Find where the given text appears and provide that cell's center as [X, Y] coordinate. 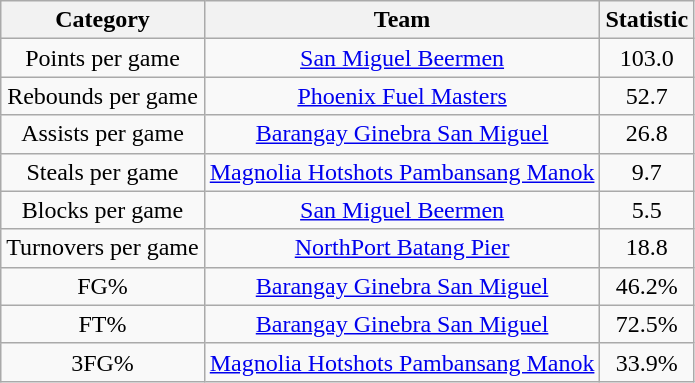
46.2% [647, 286]
Turnovers per game [102, 248]
FT% [102, 324]
5.5 [647, 210]
Points per game [102, 58]
Statistic [647, 20]
26.8 [647, 134]
Category [102, 20]
Steals per game [102, 172]
Rebounds per game [102, 96]
72.5% [647, 324]
33.9% [647, 362]
103.0 [647, 58]
Phoenix Fuel Masters [402, 96]
FG% [102, 286]
18.8 [647, 248]
NorthPort Batang Pier [402, 248]
9.7 [647, 172]
Assists per game [102, 134]
Blocks per game [102, 210]
52.7 [647, 96]
Team [402, 20]
3FG% [102, 362]
